For the text-containing cell, return its midpoint in [X, Y] coordinate format. 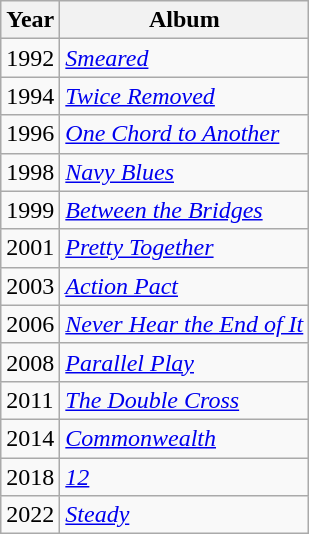
2003 [30, 286]
1996 [30, 134]
Commonwealth [184, 438]
1994 [30, 96]
2018 [30, 477]
Pretty Together [184, 248]
2014 [30, 438]
12 [184, 477]
The Double Cross [184, 400]
2001 [30, 248]
2008 [30, 362]
2022 [30, 515]
Year [30, 20]
Twice Removed [184, 96]
Album [184, 20]
Action Pact [184, 286]
One Chord to Another [184, 134]
Steady [184, 515]
Parallel Play [184, 362]
Never Hear the End of It [184, 324]
1998 [30, 172]
2011 [30, 400]
Between the Bridges [184, 210]
2006 [30, 324]
Navy Blues [184, 172]
Smeared [184, 58]
1992 [30, 58]
1999 [30, 210]
